Locate the cell with the specified text and output its (X, Y) center coordinate. 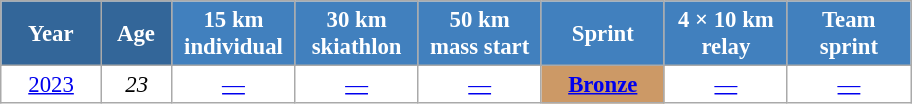
30 km skiathlon (356, 34)
Team sprint (848, 34)
23 (136, 85)
Bronze (602, 85)
Age (136, 34)
4 × 10 km relay (726, 34)
Year (52, 34)
50 km mass start (480, 34)
15 km individual (234, 34)
2023 (52, 85)
Sprint (602, 34)
